Locate the cell with the specified text and output its [X, Y] center coordinate. 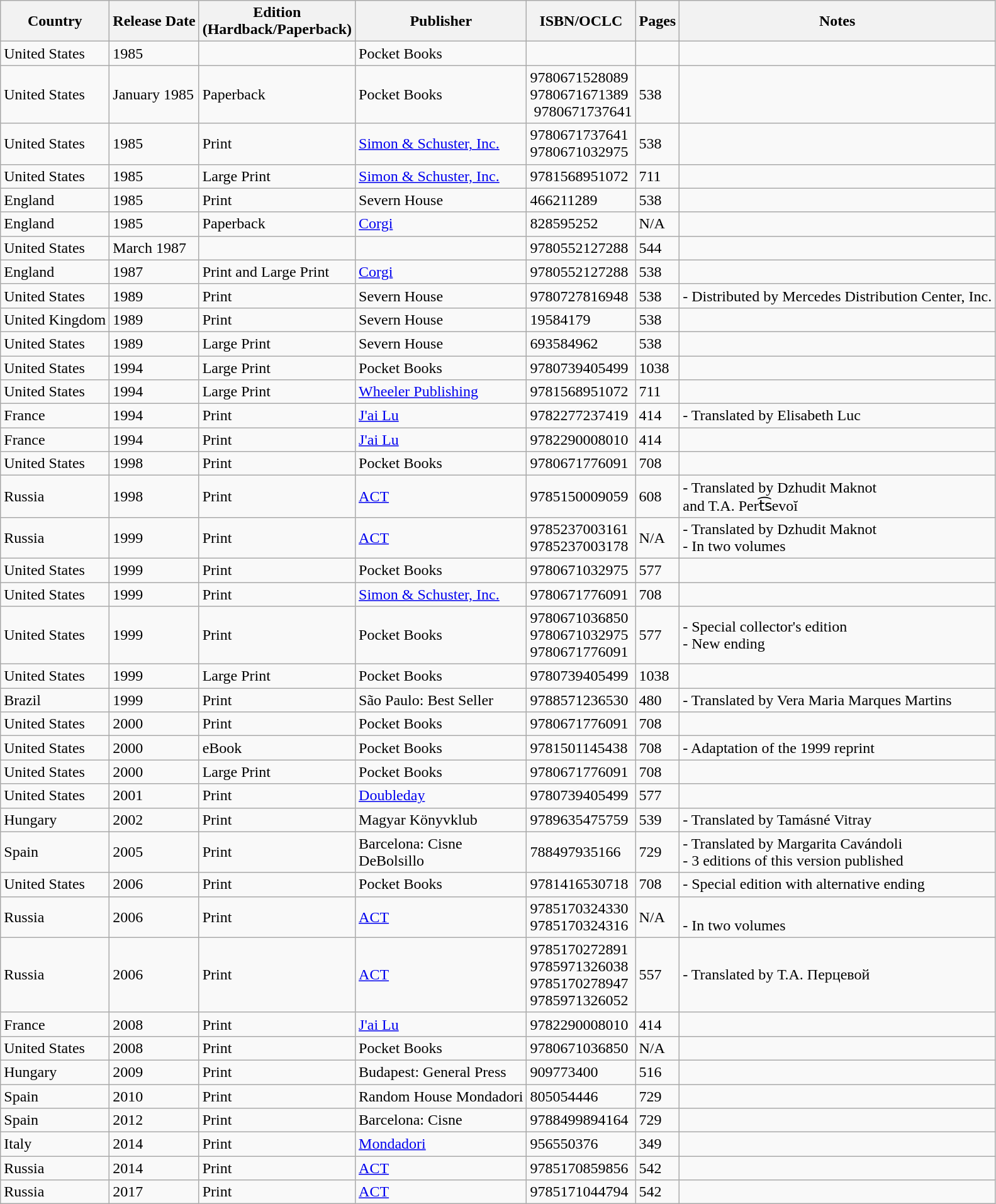
2017 [154, 1192]
9785170272891978597132603897851702789479785971326052 [581, 975]
97806717376419780671032975 [581, 143]
- Translated by Т.А. Перцевой [837, 975]
ISBN/OCLC [581, 21]
349 [657, 1144]
466211289 [581, 200]
9785171044794 [581, 1192]
788497935166 [581, 852]
9780671032975 [581, 570]
Budapest: General Press [441, 1072]
97851703243309785170324316 [581, 917]
9781416530718 [581, 884]
693584962 [581, 343]
828595252 [581, 224]
Release Date [154, 21]
- In two volumes [837, 917]
97806715280899780671671389 9780671737641 [581, 94]
480 [657, 700]
Mondadori [441, 1144]
956550376 [581, 1144]
January 1985 [154, 94]
Country [55, 21]
- Translated by Margarita Cavándoli- 3 editions of this version published [837, 852]
9788571236530 [581, 700]
2012 [154, 1120]
2002 [154, 820]
Pages [657, 21]
557 [657, 975]
539 [657, 820]
- Translated by Dzhudit Maknotand T.A. Pert︠s︡evoĭ [837, 497]
Wheeler Publishing [441, 392]
- Translated by Elisabeth Luc [837, 416]
Print and Large Print [277, 272]
9782277237419 [581, 416]
608 [657, 497]
9780727816948 [581, 296]
2005 [154, 852]
2009 [154, 1072]
1987 [154, 272]
909773400 [581, 1072]
97852370031619785237003178 [581, 537]
516 [657, 1072]
Notes [837, 21]
- Special collector's edition- New ending [837, 635]
Brazil [55, 700]
United Kingdom [55, 320]
19584179 [581, 320]
9785170859856 [581, 1168]
978067103685097806710329759780671776091 [581, 635]
805054446 [581, 1096]
- Translated by Tamásné Vitray [837, 820]
Barcelona: Cisne [441, 1120]
544 [657, 248]
- Adaptation of the 1999 reprint [837, 748]
9788499894164 [581, 1120]
Random House Mondadori [441, 1096]
9785150009059 [581, 497]
Barcelona: CisneDeBolsillo [441, 852]
March 1987 [154, 248]
- Distributed by Mercedes Distribution Center, Inc. [837, 296]
2010 [154, 1096]
9781501145438 [581, 748]
Doubleday [441, 796]
9789635475759 [581, 820]
Publisher [441, 21]
9780671036850 [581, 1048]
- Translated by Vera Maria Marques Martins [837, 700]
2001 [154, 796]
Magyar Könyvklub [441, 820]
Italy [55, 1144]
São Paulo: Best Seller [441, 700]
Edition(Hardback/Paperback) [277, 21]
eBook [277, 748]
- Special edition with alternative ending [837, 884]
- Translated by Dzhudit Maknot- In two volumes [837, 537]
